Scan for the cell matching the given text and deliver its (x, y) coordinate at center. 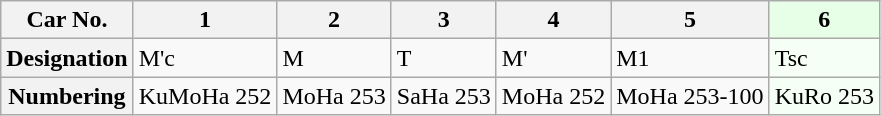
2 (334, 20)
Car No. (67, 20)
Numbering (67, 96)
M (334, 58)
6 (824, 20)
MoHa 253-100 (690, 96)
M'c (205, 58)
KuMoHa 252 (205, 96)
MoHa 252 (553, 96)
4 (553, 20)
T (444, 58)
Tsc (824, 58)
KuRo 253 (824, 96)
M' (553, 58)
MoHa 253 (334, 96)
SaHa 253 (444, 96)
3 (444, 20)
5 (690, 20)
M1 (690, 58)
1 (205, 20)
Designation (67, 58)
